Search for the cell housing the specified text and yield its [X, Y] center coordinate. 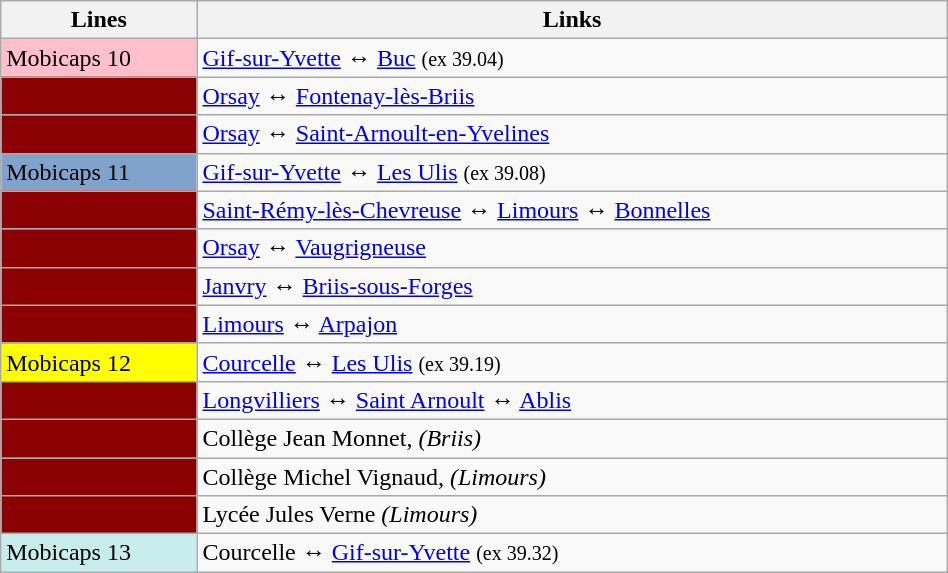
Collège Michel Vignaud, (Limours) [572, 477]
Courcelle ↔ Les Ulis (ex 39.19) [572, 362]
Lines [99, 20]
Orsay ↔ Fontenay-lès-Briis [572, 96]
Saint-Rémy-lès-Chevreuse ↔ Limours ↔ Bonnelles [572, 210]
Mobicaps 10 [99, 58]
Mobicaps 11 [99, 172]
Gif-sur-Yvette ↔ Buc (ex 39.04) [572, 58]
Courcelle ↔ Gif-sur-Yvette (ex 39.32) [572, 553]
Janvry ↔ Briis-sous-Forges [572, 286]
Orsay ↔ Saint-Arnoult-en-Yvelines [572, 134]
Lycée Jules Verne (Limours) [572, 515]
Limours ↔ Arpajon [572, 324]
Longvilliers ↔ Saint Arnoult ↔ Ablis [572, 400]
Collège Jean Monnet, (Briis) [572, 438]
Gif-sur-Yvette ↔ Les Ulis (ex 39.08) [572, 172]
Mobicaps 13 [99, 553]
Mobicaps 12 [99, 362]
Orsay ↔ Vaugrigneuse [572, 248]
Links [572, 20]
